Detect which cell encompasses the target text, then output its [X, Y] center coordinate. 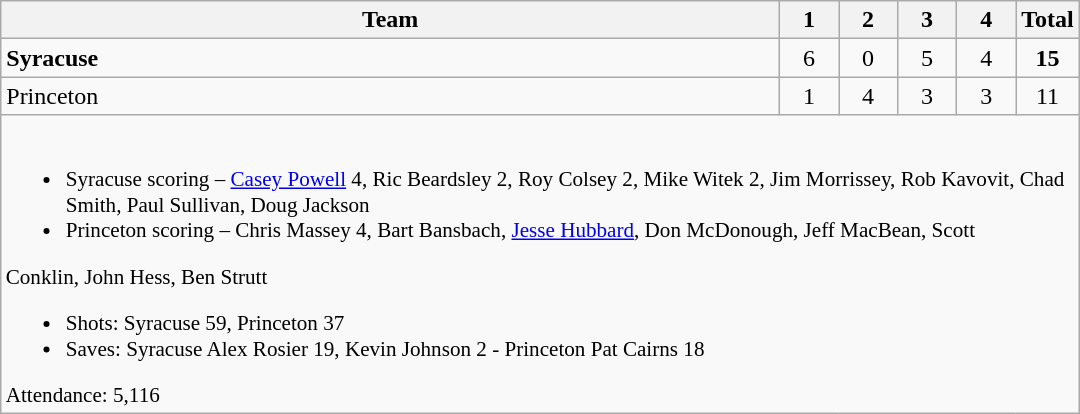
Syracuse [390, 58]
11 [1048, 96]
0 [868, 58]
Team [390, 20]
2 [868, 20]
Princeton [390, 96]
Total [1048, 20]
5 [928, 58]
15 [1048, 58]
6 [808, 58]
